Capture the cell that displays the provided text and extract its [x, y] central coordinate. 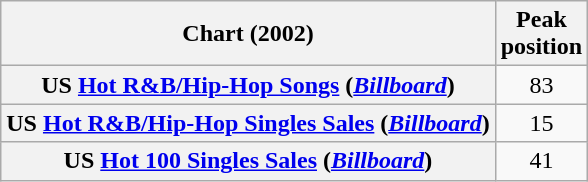
US Hot R&B/Hip-Hop Songs (Billboard) [248, 85]
US Hot R&B/Hip-Hop Singles Sales (Billboard) [248, 123]
US Hot 100 Singles Sales (Billboard) [248, 161]
Chart (2002) [248, 34]
41 [541, 161]
83 [541, 85]
Peak position [541, 34]
15 [541, 123]
